Search for the cell housing the specified text and yield its (X, Y) center coordinate. 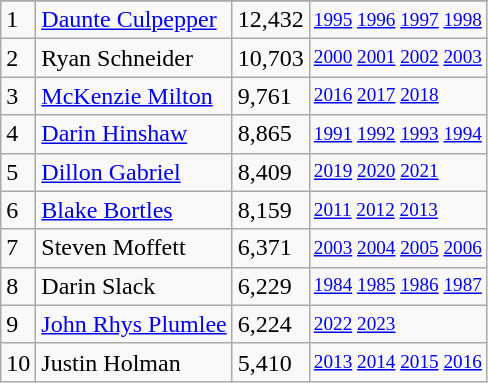
2 (18, 58)
2000 2001 2002 2003 (398, 58)
10 (18, 362)
4 (18, 134)
2019 2020 2021 (398, 172)
Daunte Culpepper (134, 20)
2013 2014 2015 2016 (398, 362)
2016 2017 2018 (398, 96)
12,432 (270, 20)
Dillon Gabriel (134, 172)
6,224 (270, 324)
8,409 (270, 172)
1984 1985 1986 1987 (398, 286)
Ryan Schneider (134, 58)
9 (18, 324)
Blake Bortles (134, 210)
6,371 (270, 248)
2022 2023 (398, 324)
Justin Holman (134, 362)
Darin Hinshaw (134, 134)
Steven Moffett (134, 248)
8,159 (270, 210)
8,865 (270, 134)
John Rhys Plumlee (134, 324)
3 (18, 96)
Darin Slack (134, 286)
5,410 (270, 362)
7 (18, 248)
10,703 (270, 58)
2011 2012 2013 (398, 210)
1991 1992 1993 1994 (398, 134)
6 (18, 210)
2003 2004 2005 2006 (398, 248)
6,229 (270, 286)
1 (18, 20)
9,761 (270, 96)
1995 1996 1997 1998 (398, 20)
McKenzie Milton (134, 96)
5 (18, 172)
8 (18, 286)
